Identify which cell holds the provided text, then report its [x, y] central coordinate. 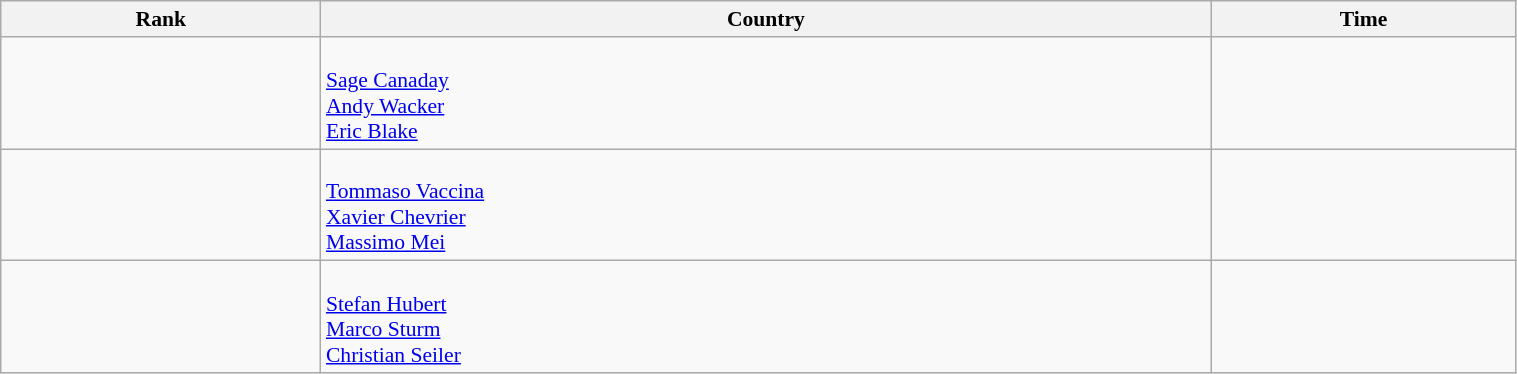
Rank [161, 19]
Time [1364, 19]
Country [766, 19]
Stefan HubertMarco SturmChristian Seiler [766, 317]
Tommaso VaccinaXavier ChevrierMassimo Mei [766, 205]
Sage CanadayAndy WackerEric Blake [766, 93]
